Provide the [X, Y] coordinate of the cell's center where the given text is located.  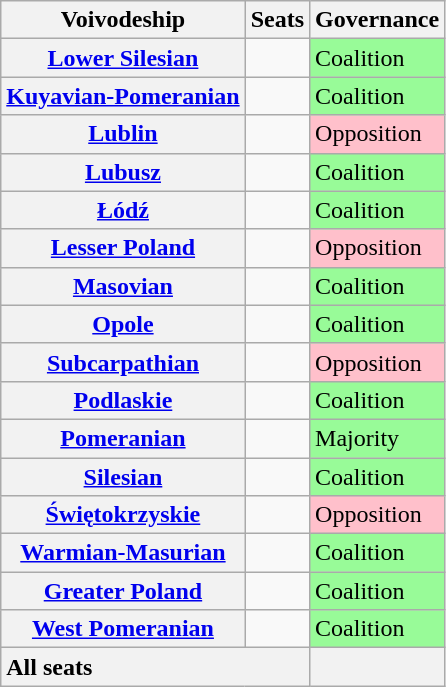
Majority [378, 438]
West Pomeranian [123, 629]
Voivodeship [123, 20]
Warmian-Masurian [123, 553]
Governance [378, 20]
Lubusz [123, 172]
Lesser Poland [123, 248]
Subcarpathian [123, 362]
Seats [277, 20]
Greater Poland [123, 591]
Silesian [123, 477]
Lower Silesian [123, 58]
Lublin [123, 134]
All seats [156, 667]
Opole [123, 324]
Świętokrzyskie [123, 515]
Kuyavian-Pomeranian [123, 96]
Pomeranian [123, 438]
Masovian [123, 286]
Podlaskie [123, 400]
Łódź [123, 210]
